Detect which cell encompasses the target text, then output its [x, y] center coordinate. 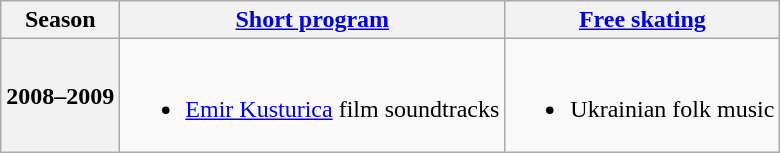
Emir Kusturica film soundtracks [312, 96]
2008–2009 [60, 96]
Ukrainian folk music [642, 96]
Short program [312, 20]
Season [60, 20]
Free skating [642, 20]
